Identify which cell holds the provided text, then report its (x, y) central coordinate. 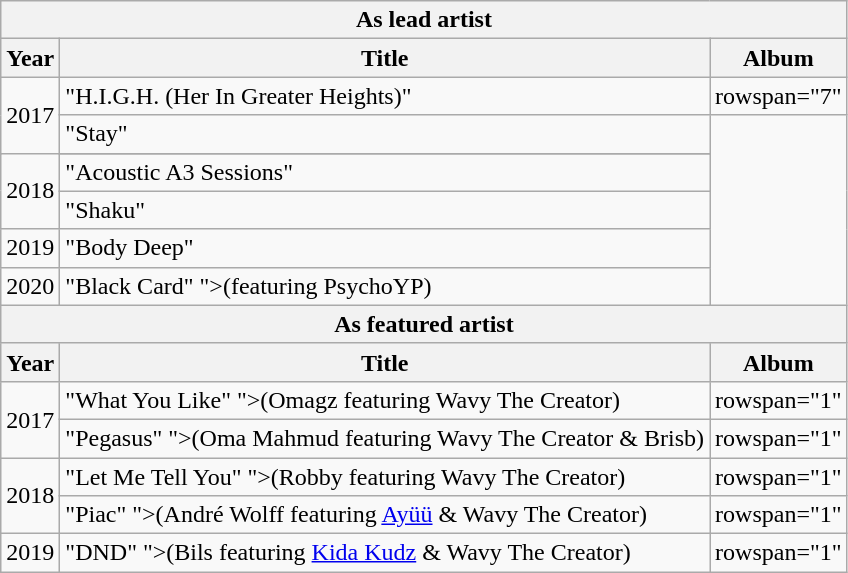
2020 (30, 286)
rowspan="7" (779, 96)
"Body Deep" (385, 248)
"Pegasus" ">(Oma Mahmud featuring Wavy The Creator & Brisb) (385, 438)
"What You Like" ">(Omagz featuring Wavy The Creator) (385, 400)
"Piac" ">(André Wolff featuring Ayüü & Wavy The Creator) (385, 515)
As lead artist (424, 20)
"H.I.G.H. (Her In Greater Heights)" (385, 96)
As featured artist (424, 324)
"Black Card" ">(featuring PsychoYP) (385, 286)
"DND" ">(Bils featuring Kida Kudz & Wavy The Creator) (385, 553)
"Let Me Tell You" ">(Robby featuring Wavy The Creator) (385, 477)
"Acoustic A3 Sessions" (385, 172)
"Shaku" (385, 210)
"Stay" (385, 134)
